Extract the (X, Y) coordinate from the center of the cell holding the provided text.  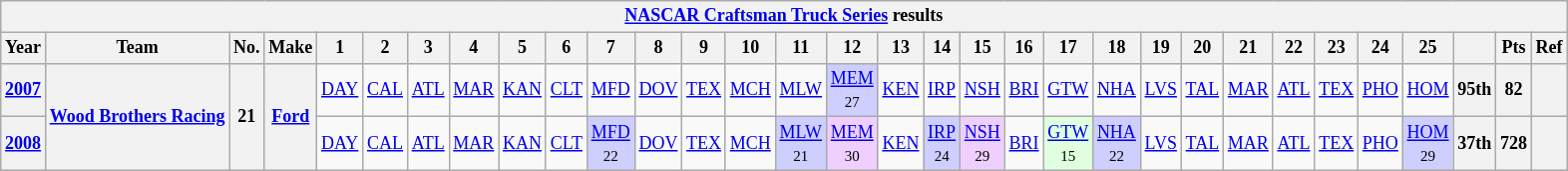
Ford (291, 116)
24 (1380, 48)
Make (291, 48)
22 (1294, 48)
HOM29 (1428, 144)
13 (901, 48)
19 (1161, 48)
37th (1474, 144)
Wood Brothers Racing (137, 116)
10 (750, 48)
2007 (24, 90)
GTW (1068, 90)
15 (981, 48)
MLW (800, 90)
MFD22 (610, 144)
18 (1117, 48)
IRP (942, 90)
9 (704, 48)
2008 (24, 144)
MLW21 (800, 144)
3 (428, 48)
17 (1068, 48)
IRP24 (942, 144)
25 (1428, 48)
Ref (1549, 48)
12 (852, 48)
MEM27 (852, 90)
11 (800, 48)
No. (247, 48)
GTW15 (1068, 144)
MFD (610, 90)
5 (523, 48)
NSH29 (981, 144)
NHA (1117, 90)
NASCAR Craftsman Truck Series results (784, 16)
Pts (1514, 48)
16 (1023, 48)
MEM30 (852, 144)
7 (610, 48)
1 (340, 48)
95th (1474, 90)
NHA22 (1117, 144)
Year (24, 48)
82 (1514, 90)
8 (658, 48)
2 (385, 48)
Team (137, 48)
4 (474, 48)
6 (567, 48)
NSH (981, 90)
HOM (1428, 90)
14 (942, 48)
20 (1202, 48)
728 (1514, 144)
23 (1337, 48)
